Capture the cell that displays the provided text and extract its (X, Y) central coordinate. 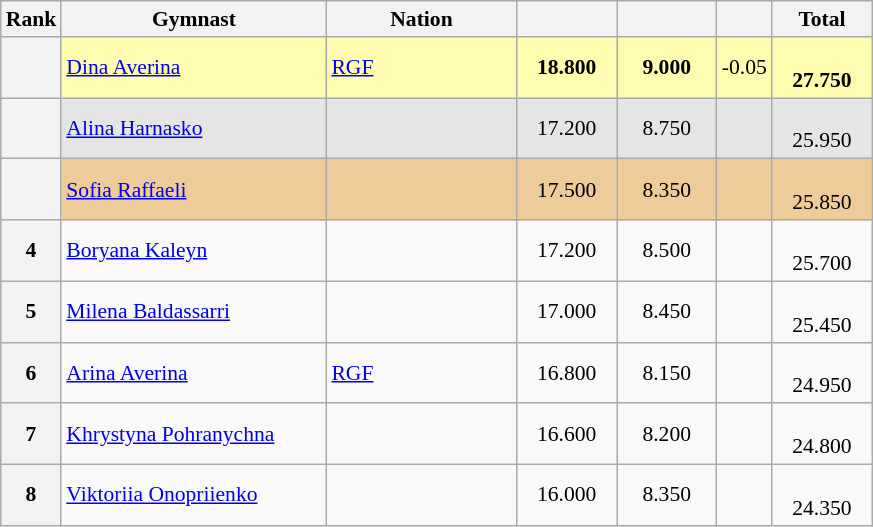
Khrystyna Pohranychna (194, 434)
5 (32, 312)
24.950 (822, 372)
Gymnast (194, 19)
8.500 (667, 250)
Nation (421, 19)
24.350 (822, 496)
16.800 (567, 372)
Arina Averina (194, 372)
-0.05 (744, 68)
8.750 (667, 128)
25.850 (822, 190)
24.800 (822, 434)
8.450 (667, 312)
9.000 (667, 68)
27.750 (822, 68)
4 (32, 250)
7 (32, 434)
17.000 (567, 312)
Milena Baldassarri (194, 312)
Viktoriia Onopriienko (194, 496)
Alina Harnasko (194, 128)
6 (32, 372)
Total (822, 19)
18.800 (567, 68)
Boryana Kaleyn (194, 250)
Rank (32, 19)
Dina Averina (194, 68)
8.200 (667, 434)
25.700 (822, 250)
17.500 (567, 190)
25.950 (822, 128)
25.450 (822, 312)
8.150 (667, 372)
Sofia Raffaeli (194, 190)
16.600 (567, 434)
16.000 (567, 496)
8 (32, 496)
